Determine the [X, Y] coordinate at the center of the cell enclosing the given text.  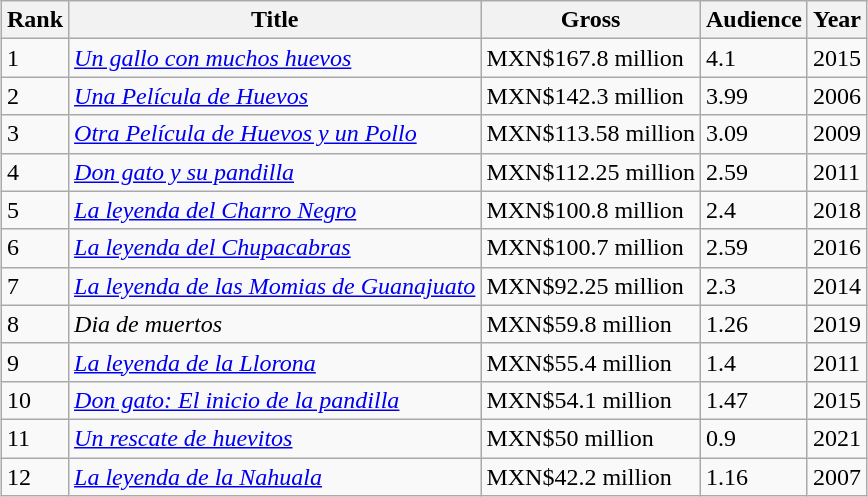
MXN$113.58 million [591, 134]
La leyenda del Charro Negro [275, 210]
2.3 [754, 286]
4.1 [754, 58]
1.4 [754, 362]
Title [275, 20]
12 [34, 477]
3 [34, 134]
2.4 [754, 210]
MXN$112.25 million [591, 172]
Don gato y su pandilla [275, 172]
2018 [836, 210]
Un rescate de huevitos [275, 438]
Una Película de Huevos [275, 96]
1 [34, 58]
2019 [836, 324]
2016 [836, 248]
2007 [836, 477]
Audience [754, 20]
MXN$59.8 million [591, 324]
1.16 [754, 477]
1.47 [754, 400]
Gross [591, 20]
2 [34, 96]
Rank [34, 20]
Un gallo con muchos huevos [275, 58]
5 [34, 210]
2009 [836, 134]
MXN$92.25 million [591, 286]
3.99 [754, 96]
7 [34, 286]
MXN$167.8 million [591, 58]
8 [34, 324]
6 [34, 248]
1.26 [754, 324]
Don gato: El inicio de la pandilla [275, 400]
MXN$142.3 million [591, 96]
4 [34, 172]
La leyenda de la Llorona [275, 362]
Otra Película de Huevos y un Pollo [275, 134]
2006 [836, 96]
MXN$42.2 million [591, 477]
La leyenda de la Nahuala [275, 477]
Dia de muertos [275, 324]
10 [34, 400]
La leyenda del Chupacabras [275, 248]
MXN$54.1 million [591, 400]
MXN$100.8 million [591, 210]
MXN$100.7 million [591, 248]
MXN$50 million [591, 438]
9 [34, 362]
MXN$55.4 million [591, 362]
Year [836, 20]
2014 [836, 286]
3.09 [754, 134]
11 [34, 438]
2021 [836, 438]
La leyenda de las Momias de Guanajuato [275, 286]
0.9 [754, 438]
